Determine the (x, y) coordinate at the center of the cell enclosing the given text.  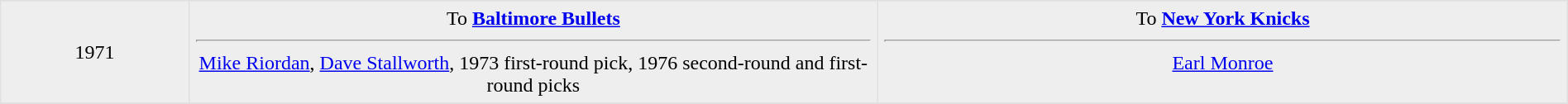
To New York KnicksEarl Monroe (1223, 52)
1971 (94, 52)
To Baltimore BulletsMike Riordan, Dave Stallworth, 1973 first-round pick, 1976 second-round and first-round picks (533, 52)
